Identify which cell holds the provided text, then report its [X, Y] central coordinate. 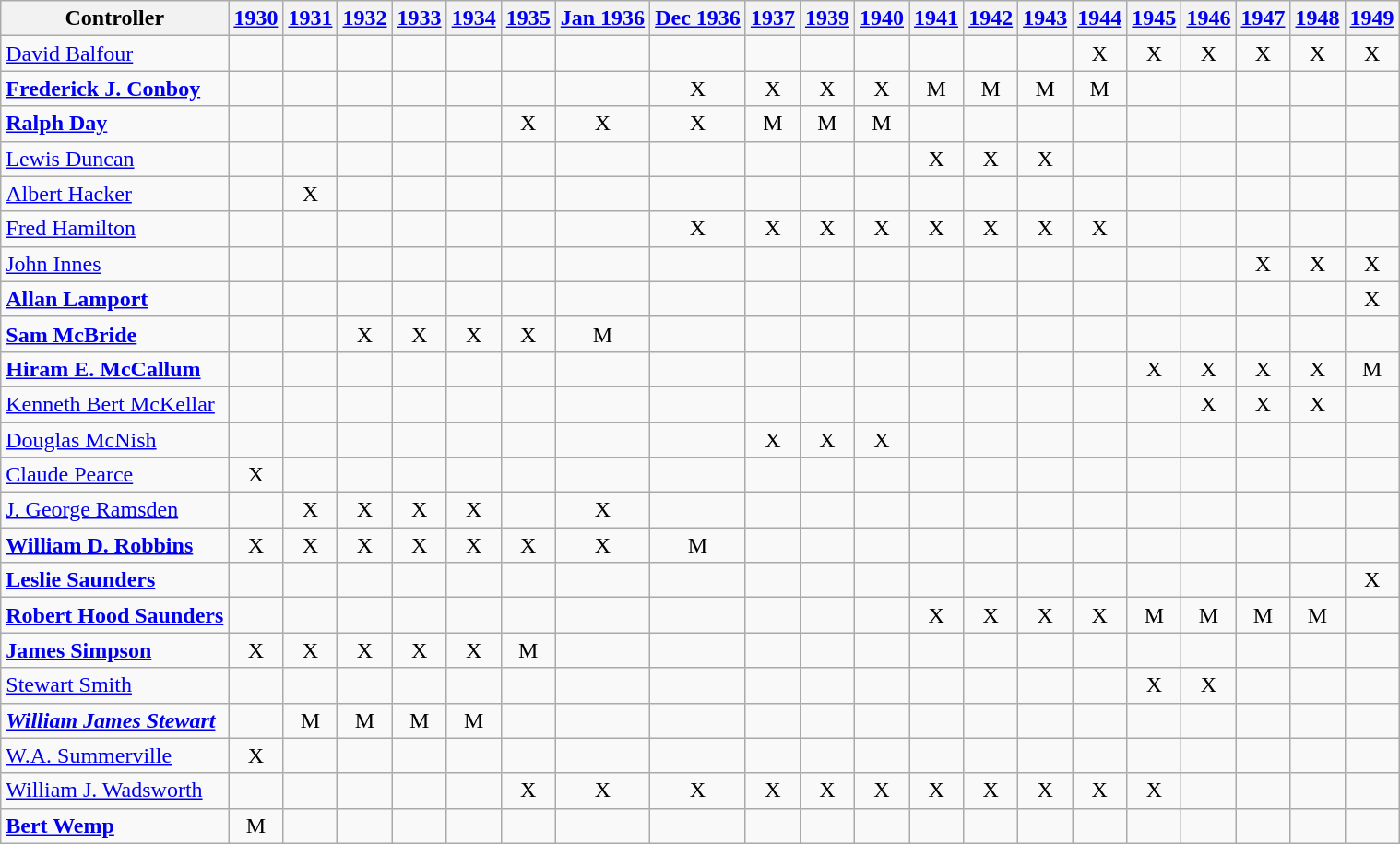
Jan 1936 [602, 18]
Fred Hamilton [114, 229]
Controller [114, 18]
Stewart Smith [114, 685]
1949 [1372, 18]
Sam McBride [114, 334]
W.A. Summerville [114, 755]
1932 [365, 18]
Hiram E. McCallum [114, 369]
Douglas McNish [114, 440]
1944 [1099, 18]
Allan Lamport [114, 299]
1930 [256, 18]
1933 [419, 18]
Leslie Saunders [114, 580]
1939 [826, 18]
1945 [1155, 18]
1935 [528, 18]
Ralph Day [114, 124]
Robert Hood Saunders [114, 615]
1946 [1208, 18]
Frederick J. Conboy [114, 89]
William James Stewart [114, 720]
Lewis Duncan [114, 159]
Kenneth Bert McKellar [114, 404]
John Innes [114, 264]
Albert Hacker [114, 194]
James Simpson [114, 650]
1942 [991, 18]
1943 [1046, 18]
1941 [937, 18]
1937 [773, 18]
J. George Ramsden [114, 510]
1934 [474, 18]
William J. Wadsworth [114, 791]
1940 [882, 18]
1948 [1317, 18]
William D. Robbins [114, 545]
1931 [310, 18]
Bert Wemp [114, 826]
Dec 1936 [698, 18]
Claude Pearce [114, 475]
David Balfour [114, 53]
1947 [1264, 18]
